Locate the cell with the specified text and output its [x, y] center coordinate. 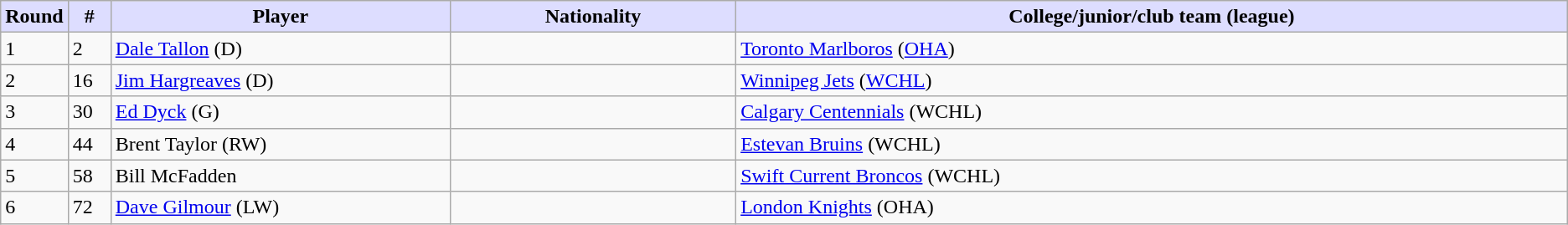
30 [89, 112]
Dale Tallon (D) [280, 49]
4 [34, 144]
1 [34, 49]
# [89, 17]
Estevan Bruins (WCHL) [1153, 144]
Toronto Marlboros (OHA) [1153, 49]
Round [34, 17]
44 [89, 144]
Winnipeg Jets (WCHL) [1153, 80]
Calgary Centennials (WCHL) [1153, 112]
Player [280, 17]
72 [89, 207]
3 [34, 112]
5 [34, 176]
Jim Hargreaves (D) [280, 80]
16 [89, 80]
Dave Gilmour (LW) [280, 207]
6 [34, 207]
Swift Current Broncos (WCHL) [1153, 176]
Nationality [593, 17]
Bill McFadden [280, 176]
London Knights (OHA) [1153, 207]
Ed Dyck (G) [280, 112]
Brent Taylor (RW) [280, 144]
58 [89, 176]
College/junior/club team (league) [1153, 17]
